Locate the cell with the specified text and output its [x, y] center coordinate. 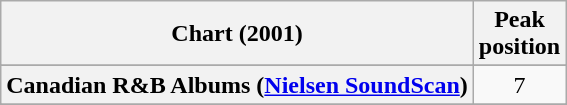
Canadian R&B Albums (Nielsen SoundScan) [238, 85]
Peakposition [519, 34]
Chart (2001) [238, 34]
7 [519, 85]
